Find where the given text appears and provide that cell's center as (X, Y) coordinate. 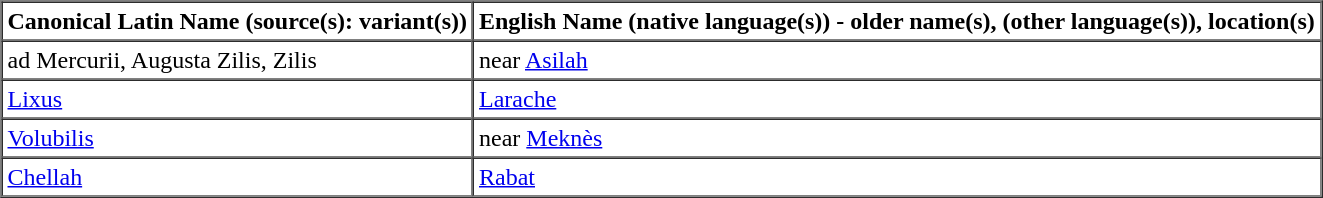
ad Mercurii, Augusta Zilis, Zilis (238, 60)
Chellah (238, 178)
Larache (897, 100)
near Meknès (897, 138)
Rabat (897, 178)
Volubilis (238, 138)
Canonical Latin Name (source(s): variant(s)) (238, 22)
near Asilah (897, 60)
Lixus (238, 100)
English Name (native language(s)) - older name(s), (other language(s)), location(s) (897, 22)
